Locate the cell with the specified text and output its (X, Y) center coordinate. 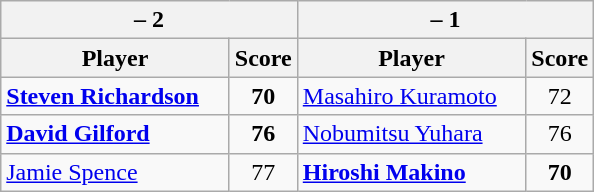
– 1 (446, 20)
David Gilford (116, 134)
– 2 (150, 20)
Nobumitsu Yuhara (412, 134)
77 (263, 172)
Hiroshi Makino (412, 172)
72 (560, 96)
Jamie Spence (116, 172)
Steven Richardson (116, 96)
Masahiro Kuramoto (412, 96)
